Extract the (X, Y) coordinate from the center of the cell holding the provided text.  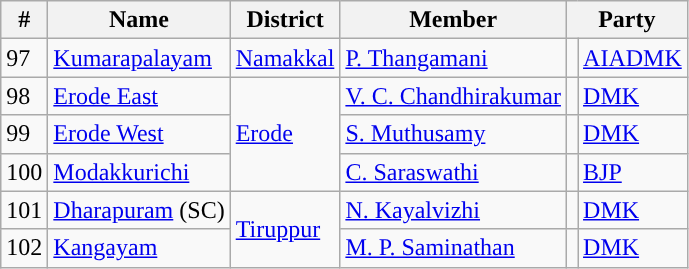
Erode (285, 134)
BJP (633, 172)
102 (24, 248)
AIADMK (633, 58)
# (24, 20)
Dharapuram (SC) (139, 210)
97 (24, 58)
Tiruppur (285, 229)
Erode East (139, 96)
V. C. Chandhirakumar (454, 96)
Party (626, 20)
S. Muthusamy (454, 134)
100 (24, 172)
C. Saraswathi (454, 172)
District (285, 20)
Modakkurichi (139, 172)
Erode West (139, 134)
99 (24, 134)
N. Kayalvizhi (454, 210)
Member (454, 20)
P. Thangamani (454, 58)
Namakkal (285, 58)
M. P. Saminathan (454, 248)
101 (24, 210)
Name (139, 20)
Kumarapalayam (139, 58)
98 (24, 96)
Kangayam (139, 248)
